Determine the [x, y] coordinate at the center of the cell enclosing the given text.  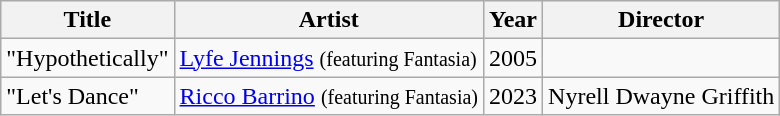
2005 [514, 58]
Nyrell Dwayne Griffith [662, 96]
"Hypothetically" [88, 58]
Director [662, 20]
Title [88, 20]
Year [514, 20]
"Let's Dance" [88, 96]
Lyfe Jennings (featuring Fantasia) [328, 58]
Artist [328, 20]
2023 [514, 96]
Ricco Barrino (featuring Fantasia) [328, 96]
